Locate the cell with the specified text and output its (X, Y) center coordinate. 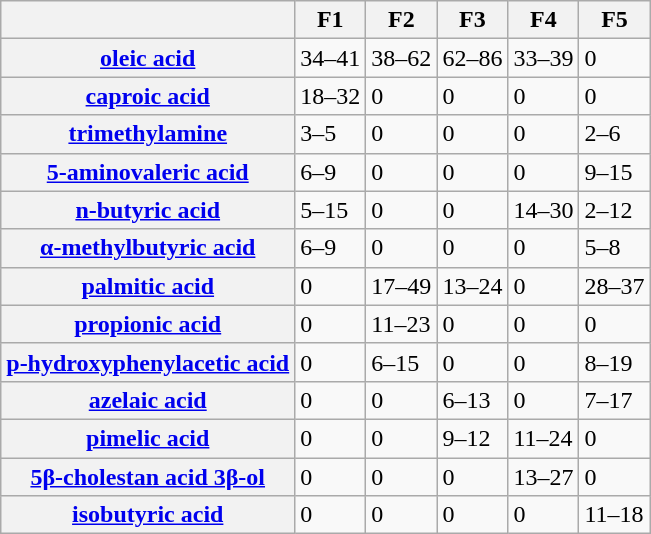
F5 (614, 20)
34–41 (330, 58)
n-butyric acid (148, 210)
28–37 (614, 286)
11–24 (544, 438)
propionic acid (148, 324)
5β-cholestan acid 3β-ol (148, 477)
11–23 (402, 324)
pimelic acid (148, 438)
F4 (544, 20)
isobutyric acid (148, 515)
α-methylbutyric acid (148, 248)
F2 (402, 20)
17–49 (402, 286)
7–17 (614, 400)
3–5 (330, 134)
18–32 (330, 96)
F3 (472, 20)
palmitic acid (148, 286)
5–8 (614, 248)
oleic acid (148, 58)
11–18 (614, 515)
33–39 (544, 58)
14–30 (544, 210)
62–86 (472, 58)
13–27 (544, 477)
9–12 (472, 438)
5–15 (330, 210)
2–6 (614, 134)
caproic acid (148, 96)
38–62 (402, 58)
6–15 (402, 362)
azelaic acid (148, 400)
9–15 (614, 172)
2–12 (614, 210)
trimethylamine (148, 134)
6–13 (472, 400)
13–24 (472, 286)
p-hydroxyphenylacetic acid (148, 362)
5-aminovaleric acid (148, 172)
F1 (330, 20)
8–19 (614, 362)
